Output the (x, y) coordinate of the center of the cell containing the given text.  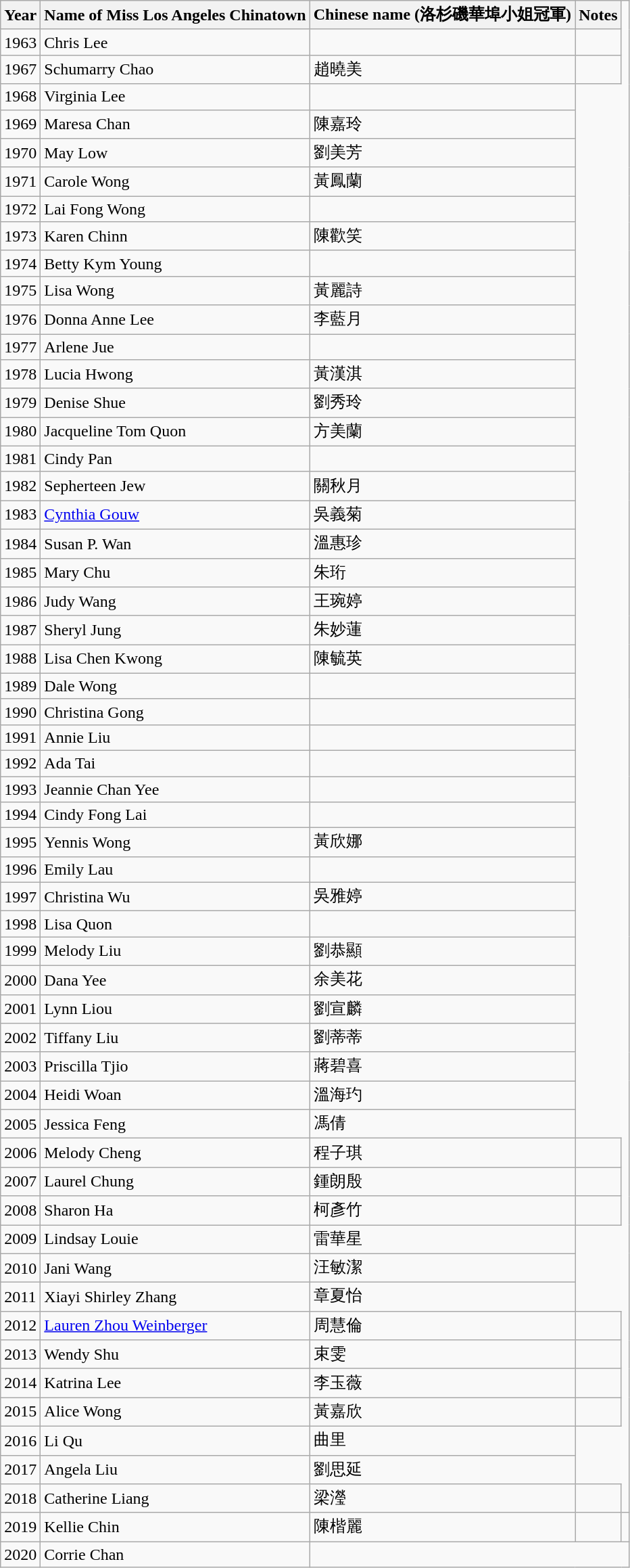
王琬婷 (442, 602)
2016 (20, 1441)
1982 (20, 486)
Xiayi Shirley Zhang (175, 1297)
Lisa Quon (175, 924)
1999 (20, 951)
Arlene Jue (175, 347)
陳嘉玲 (442, 124)
1992 (20, 763)
2000 (20, 979)
2008 (20, 1211)
1984 (20, 544)
Year (20, 15)
Lindsay Louie (175, 1239)
Annie Liu (175, 737)
陳歡笑 (442, 237)
Jessica Feng (175, 1124)
2001 (20, 1009)
Melody Liu (175, 951)
1963 (20, 42)
1981 (20, 459)
1972 (20, 209)
2013 (20, 1354)
Sheryl Jung (175, 630)
1968 (20, 97)
Tiffany Liu (175, 1038)
Angela Liu (175, 1469)
Jacqueline Tom Quon (175, 432)
Jeannie Chan Yee (175, 789)
2004 (20, 1096)
Lai Fong Wong (175, 209)
Christina Wu (175, 897)
Chinese name (洛杉磯華埠小姐冠軍) (442, 15)
Catherine Liang (175, 1499)
周慧倫 (442, 1326)
Carole Wong (175, 181)
2020 (20, 1554)
黃漢淇 (442, 375)
2009 (20, 1239)
Corrie Chan (175, 1554)
Laurel Chung (175, 1181)
1976 (20, 319)
1978 (20, 375)
李玉薇 (442, 1383)
劉秀玲 (442, 403)
Virginia Lee (175, 97)
Cynthia Gouw (175, 515)
方美蘭 (442, 432)
1969 (20, 124)
2010 (20, 1268)
Mary Chu (175, 572)
Wendy Shu (175, 1354)
劉蒂蒂 (442, 1038)
Sharon Ha (175, 1211)
Susan P. Wan (175, 544)
Heidi Woan (175, 1096)
2007 (20, 1181)
Judy Wang (175, 602)
1983 (20, 515)
Lisa Wong (175, 291)
1996 (20, 869)
朱珩 (442, 572)
Lynn Liou (175, 1009)
劉恭顯 (442, 951)
1980 (20, 432)
Sepherteen Jew (175, 486)
2002 (20, 1038)
吳義菊 (442, 515)
1970 (20, 153)
2012 (20, 1326)
2017 (20, 1469)
黃麗詩 (442, 291)
雷華星 (442, 1239)
1971 (20, 181)
溫惠珍 (442, 544)
Li Qu (175, 1441)
Dale Wong (175, 686)
1987 (20, 630)
Cindy Fong Lai (175, 815)
1997 (20, 897)
Notes (598, 15)
1989 (20, 686)
Alice Wong (175, 1412)
余美花 (442, 979)
Emily Lau (175, 869)
曲里 (442, 1441)
Donna Anne Lee (175, 319)
2006 (20, 1153)
程子琪 (442, 1153)
朱妙蓮 (442, 630)
Karen Chinn (175, 237)
Jani Wang (175, 1268)
溫海玓 (442, 1096)
吳雅婷 (442, 897)
Lisa Chen Kwong (175, 659)
陳楷麗 (442, 1527)
黃鳳蘭 (442, 181)
1990 (20, 712)
1985 (20, 572)
章夏怡 (442, 1297)
1993 (20, 789)
趙曉美 (442, 69)
1979 (20, 403)
1986 (20, 602)
1973 (20, 237)
黃嘉欣 (442, 1412)
1995 (20, 843)
2018 (20, 1499)
束雯 (442, 1354)
Lauren Zhou Weinberger (175, 1326)
汪敏潔 (442, 1268)
Denise Shue (175, 403)
Maresa Chan (175, 124)
Name of Miss Los Angeles Chinatown (175, 15)
2003 (20, 1066)
蔣碧喜 (442, 1066)
Chris Lee (175, 42)
Katrina Lee (175, 1383)
Lucia Hwong (175, 375)
柯彥竹 (442, 1211)
關秋月 (442, 486)
2019 (20, 1527)
Melody Cheng (175, 1153)
1967 (20, 69)
1988 (20, 659)
Cindy Pan (175, 459)
Ada Tai (175, 763)
鍾朗殷 (442, 1181)
2011 (20, 1297)
陳毓英 (442, 659)
1974 (20, 263)
1977 (20, 347)
2015 (20, 1412)
1975 (20, 291)
Dana Yee (175, 979)
Christina Gong (175, 712)
1994 (20, 815)
劉美芳 (442, 153)
Kellie Chin (175, 1527)
Yennis Wong (175, 843)
1998 (20, 924)
2014 (20, 1383)
Priscilla Tjio (175, 1066)
劉思延 (442, 1469)
Schumarry Chao (175, 69)
黃欣娜 (442, 843)
1991 (20, 737)
2005 (20, 1124)
李藍月 (442, 319)
Betty Kym Young (175, 263)
May Low (175, 153)
梁瀅 (442, 1499)
劉宣麟 (442, 1009)
馮倩 (442, 1124)
